Provide the (x, y) coordinate of the cell's center where the given text is located.  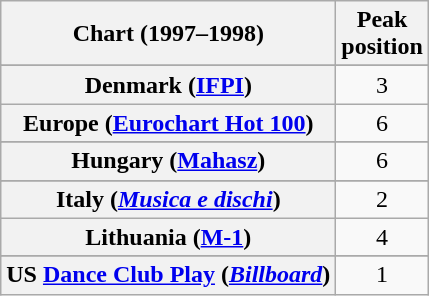
US Dance Club Play (Billboard) (168, 275)
Italy (Musica e dischi) (168, 199)
Lithuania (M-1) (168, 237)
Peakposition (382, 34)
4 (382, 237)
1 (382, 275)
3 (382, 85)
Chart (1997–1998) (168, 34)
Denmark (IFPI) (168, 85)
Hungary (Mahasz) (168, 161)
2 (382, 199)
Europe (Eurochart Hot 100) (168, 123)
